Return (X, Y) of the center of cell containing provided text 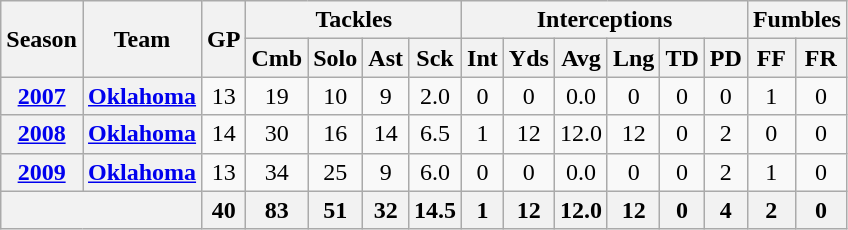
2007 (42, 96)
PD (726, 58)
4 (726, 210)
Lng (633, 58)
6.0 (436, 172)
Season (42, 39)
Interceptions (605, 20)
6.5 (436, 134)
2008 (42, 134)
Ast (386, 58)
TD (682, 58)
19 (277, 96)
51 (336, 210)
25 (336, 172)
Tackles (354, 20)
10 (336, 96)
34 (277, 172)
32 (386, 210)
16 (336, 134)
Yds (528, 58)
GP (224, 39)
14.5 (436, 210)
83 (277, 210)
Cmb (277, 58)
Int (483, 58)
Solo (336, 58)
Team (142, 39)
2009 (42, 172)
30 (277, 134)
Fumbles (796, 20)
FF (771, 58)
Avg (580, 58)
2.0 (436, 96)
Sck (436, 58)
40 (224, 210)
FR (820, 58)
